Locate the cell with the specified text and output its (X, Y) center coordinate. 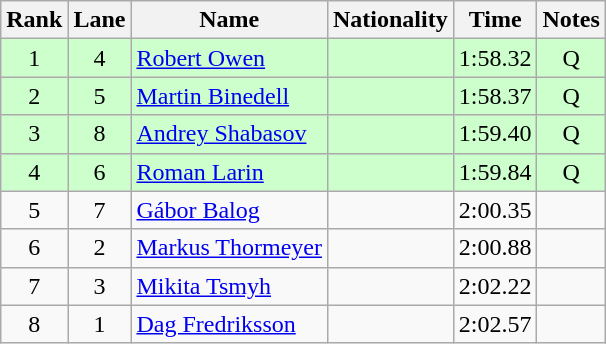
Andrey Shabasov (230, 134)
1:58.32 (495, 58)
Robert Owen (230, 58)
Gábor Balog (230, 210)
Markus Thormeyer (230, 248)
Roman Larin (230, 172)
1:59.84 (495, 172)
1:59.40 (495, 134)
Dag Fredriksson (230, 324)
Lane (100, 20)
Rank (34, 20)
2:02.57 (495, 324)
1:58.37 (495, 96)
2:02.22 (495, 286)
2:00.88 (495, 248)
Mikita Tsmyh (230, 286)
Nationality (390, 20)
Name (230, 20)
2:00.35 (495, 210)
Time (495, 20)
Martin Binedell (230, 96)
Notes (571, 20)
